From the cell containing the given text, extract its center point as (X, Y) coordinate. 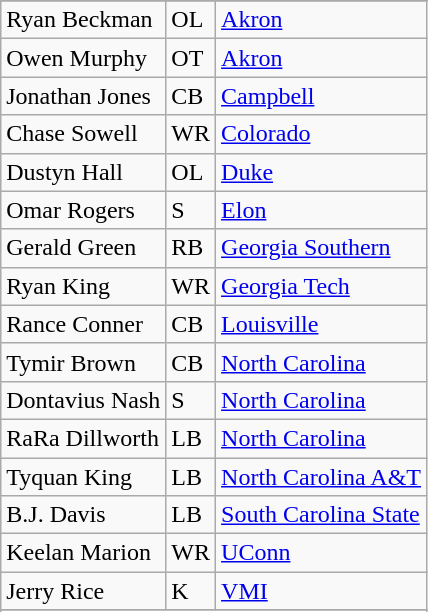
Omar Rogers (84, 210)
Gerald Green (84, 248)
Keelan Marion (84, 553)
Colorado (322, 134)
Duke (322, 172)
South Carolina State (322, 515)
RaRa Dillworth (84, 438)
Tyquan King (84, 477)
B.J. Davis (84, 515)
Dustyn Hall (84, 172)
Tymir Brown (84, 362)
Owen Murphy (84, 58)
Jonathan Jones (84, 96)
Dontavius Nash (84, 400)
Rance Conner (84, 324)
VMI (322, 591)
Jerry Rice (84, 591)
North Carolina A&T (322, 477)
K (191, 591)
Georgia Tech (322, 286)
UConn (322, 553)
Ryan Beckman (84, 20)
OT (191, 58)
Chase Sowell (84, 134)
Elon (322, 210)
RB (191, 248)
Georgia Southern (322, 248)
Louisville (322, 324)
Campbell (322, 96)
Ryan King (84, 286)
